Locate the cell with the specified text and output its [x, y] center coordinate. 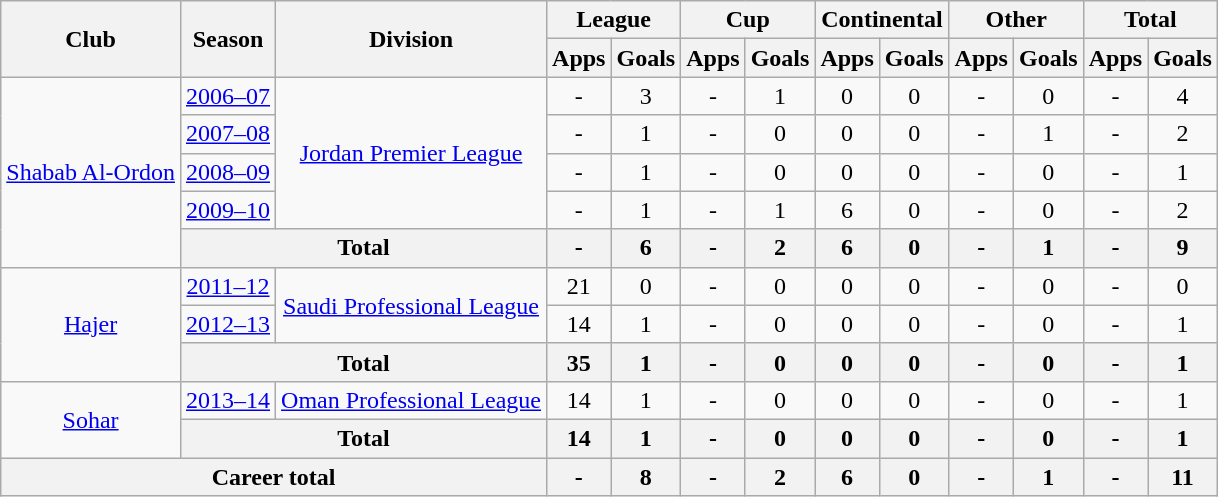
Cup [748, 20]
3 [646, 96]
9 [1183, 248]
Other [1016, 20]
2011–12 [228, 286]
35 [579, 362]
4 [1183, 96]
League [614, 20]
Division [412, 39]
Season [228, 39]
Jordan Premier League [412, 153]
Club [91, 39]
Career total [274, 477]
Shabab Al-Ordon [91, 172]
2007–08 [228, 134]
21 [579, 286]
Saudi Professional League [412, 305]
2006–07 [228, 96]
2012–13 [228, 324]
Oman Professional League [412, 400]
2008–09 [228, 172]
Continental [882, 20]
Hajer [91, 324]
2009–10 [228, 210]
Sohar [91, 419]
2013–14 [228, 400]
11 [1183, 477]
8 [646, 477]
